Return the (x, y) coordinate for the center point of the cell that contains the specified text.  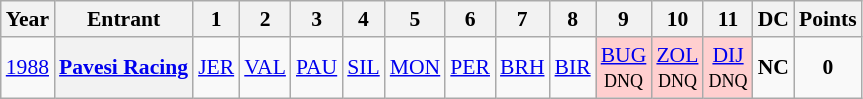
SIL (364, 68)
1 (216, 19)
3 (316, 19)
VAL (265, 68)
Points (828, 19)
11 (728, 19)
10 (677, 19)
5 (416, 19)
BIR (573, 68)
JER (216, 68)
DIJDNQ (728, 68)
9 (624, 19)
NC (774, 68)
Entrant (124, 19)
7 (522, 19)
0 (828, 68)
1988 (28, 68)
BRH (522, 68)
DC (774, 19)
2 (265, 19)
BUGDNQ (624, 68)
Year (28, 19)
PAU (316, 68)
4 (364, 19)
MON (416, 68)
Pavesi Racing (124, 68)
8 (573, 19)
ZOLDNQ (677, 68)
PER (470, 68)
6 (470, 19)
